From the cell containing the given text, extract its center point as (x, y) coordinate. 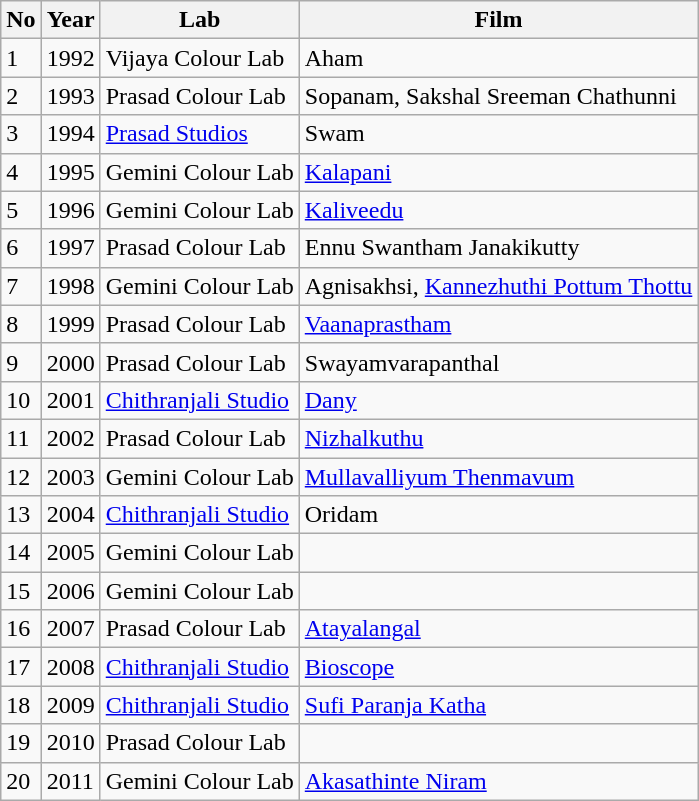
Mullavalliyum Thenmavum (498, 477)
2003 (70, 477)
2005 (70, 553)
Vijaya Colour Lab (200, 58)
1999 (70, 324)
Oridam (498, 515)
Ennu Swantham Janakikutty (498, 248)
2000 (70, 362)
2002 (70, 438)
14 (21, 553)
3 (21, 134)
Prasad Studios (200, 134)
2011 (70, 781)
20 (21, 781)
No (21, 20)
Agnisakhsi, Kannezhuthi Pottum Thottu (498, 286)
1998 (70, 286)
Lab (200, 20)
2004 (70, 515)
10 (21, 400)
Vaanaprastham (498, 324)
1995 (70, 172)
Year (70, 20)
1992 (70, 58)
16 (21, 629)
6 (21, 248)
8 (21, 324)
7 (21, 286)
1997 (70, 248)
Swam (498, 134)
Atayalangal (498, 629)
13 (21, 515)
1996 (70, 210)
Swayamvarapanthal (498, 362)
15 (21, 591)
1 (21, 58)
5 (21, 210)
17 (21, 667)
2 (21, 96)
18 (21, 705)
Akasathinte Niram (498, 781)
Film (498, 20)
2010 (70, 743)
Kaliveedu (498, 210)
2007 (70, 629)
12 (21, 477)
Aham (498, 58)
Sopanam, Sakshal Sreeman Chathunni (498, 96)
9 (21, 362)
2008 (70, 667)
2006 (70, 591)
2009 (70, 705)
1994 (70, 134)
11 (21, 438)
19 (21, 743)
Nizhalkuthu (498, 438)
2001 (70, 400)
Kalapani (498, 172)
4 (21, 172)
1993 (70, 96)
Bioscope (498, 667)
Sufi Paranja Katha (498, 705)
Dany (498, 400)
